Locate the cell with the specified text and output its (x, y) center coordinate. 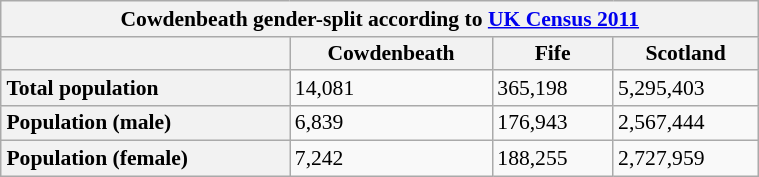
Scotland (686, 54)
5,295,403 (686, 88)
Cowdenbeath gender-split according to UK Census 2011 (380, 19)
365,198 (552, 88)
14,081 (391, 88)
Cowdenbeath (391, 54)
2,567,444 (686, 123)
7,242 (391, 159)
Population (female) (145, 159)
2,727,959 (686, 159)
176,943 (552, 123)
Total population (145, 88)
6,839 (391, 123)
Population (male) (145, 123)
Fife (552, 54)
188,255 (552, 159)
